Scan for the cell matching the given text and deliver its (x, y) coordinate at center. 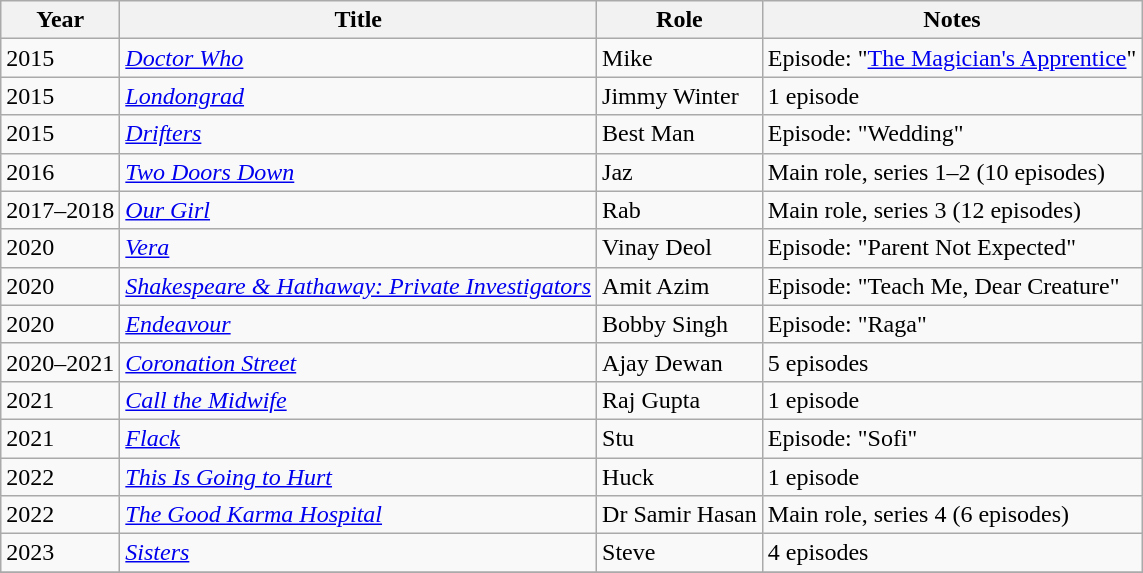
2017–2018 (60, 210)
Sisters (358, 553)
Main role, series 1–2 (10 episodes) (952, 172)
Stu (680, 438)
Vinay Deol (680, 248)
2020–2021 (60, 362)
Main role, series 3 (12 episodes) (952, 210)
Episode: "Wedding" (952, 134)
Endeavour (358, 324)
Jaz (680, 172)
Doctor Who (358, 58)
Amit Azim (680, 286)
Mike (680, 58)
Title (358, 20)
Episode: "The Magician's Apprentice" (952, 58)
Raj Gupta (680, 400)
Londongrad (358, 96)
Drifters (358, 134)
Ajay Dewan (680, 362)
Year (60, 20)
Coronation Street (358, 362)
Dr Samir Hasan (680, 515)
Role (680, 20)
This Is Going to Hurt (358, 477)
Notes (952, 20)
Episode: "Parent Not Expected" (952, 248)
Huck (680, 477)
Two Doors Down (358, 172)
5 episodes (952, 362)
Main role, series 4 (6 episodes) (952, 515)
Shakespeare & Hathaway: Private Investigators (358, 286)
2016 (60, 172)
Jimmy Winter (680, 96)
Episode: "Raga" (952, 324)
Flack (358, 438)
Vera (358, 248)
Steve (680, 553)
Best Man (680, 134)
4 episodes (952, 553)
Bobby Singh (680, 324)
2023 (60, 553)
Our Girl (358, 210)
Rab (680, 210)
Episode: "Sofi" (952, 438)
The Good Karma Hospital (358, 515)
Call the Midwife (358, 400)
Episode: "Teach Me, Dear Creature" (952, 286)
